For the text-containing cell, return its midpoint in [X, Y] coordinate format. 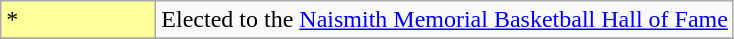
Elected to the Naismith Memorial Basketball Hall of Fame [445, 20]
* [78, 20]
